Provide the (X, Y) coordinate of the cell's center where the given text is located.  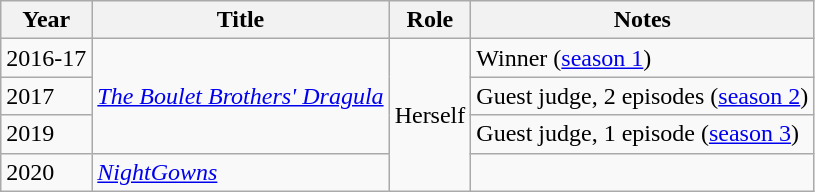
Herself (430, 115)
2017 (46, 96)
The Boulet Brothers' Dragula (240, 96)
Guest judge, 1 episode (season 3) (642, 134)
Notes (642, 20)
2016-17 (46, 58)
2019 (46, 134)
Title (240, 20)
Role (430, 20)
2020 (46, 172)
NightGowns (240, 172)
Guest judge, 2 episodes (season 2) (642, 96)
Winner (season 1) (642, 58)
Year (46, 20)
